Return (x, y) of the center of cell containing provided text 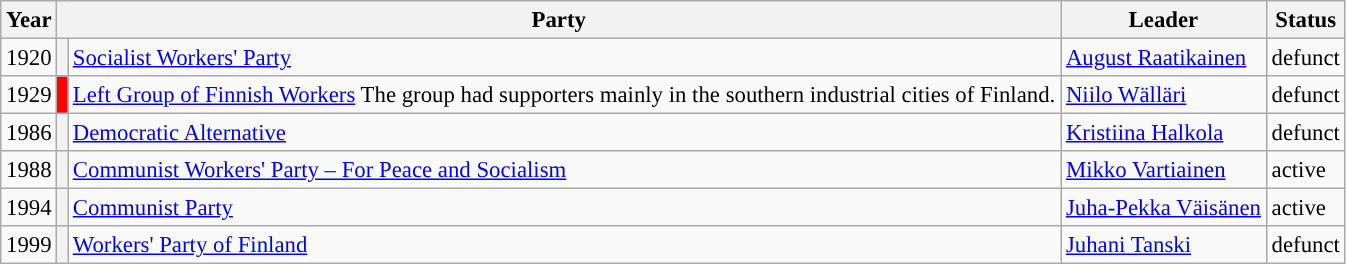
Year (29, 20)
Leader (1164, 20)
Socialist Workers' Party (564, 58)
Workers' Party of Finland (564, 245)
Mikko Vartiainen (1164, 170)
Juhani Tanski (1164, 245)
Kristiina Halkola (1164, 133)
1986 (29, 133)
Left Group of Finnish Workers The group had supporters mainly in the southern industrial cities of Finland. (564, 95)
Communist Party (564, 208)
Party (559, 20)
Communist Workers' Party – For Peace and Socialism (564, 170)
August Raatikainen (1164, 58)
Status (1306, 20)
Niilo Wälläri (1164, 95)
1988 (29, 170)
1920 (29, 58)
1999 (29, 245)
1994 (29, 208)
Juha-Pekka Väisänen (1164, 208)
Democratic Alternative (564, 133)
1929 (29, 95)
